Scan for the cell matching the given text and deliver its [x, y] coordinate at center. 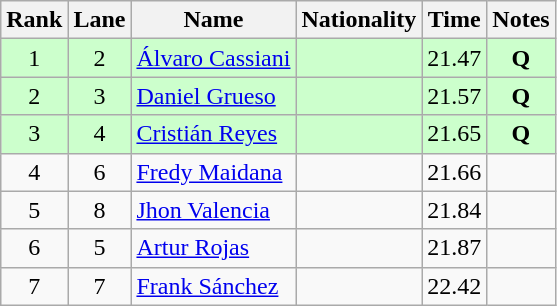
Nationality [359, 20]
21.65 [454, 134]
1 [34, 58]
Notes [521, 20]
21.57 [454, 96]
Rank [34, 20]
21.87 [454, 248]
21.66 [454, 172]
Álvaro Cassiani [214, 58]
21.47 [454, 58]
Name [214, 20]
Cristián Reyes [214, 134]
21.84 [454, 210]
Lane [100, 20]
Jhon Valencia [214, 210]
Time [454, 20]
22.42 [454, 286]
Artur Rojas [214, 248]
8 [100, 210]
Fredy Maidana [214, 172]
Daniel Grueso [214, 96]
Frank Sánchez [214, 286]
